Identify which cell holds the provided text, then report its [x, y] central coordinate. 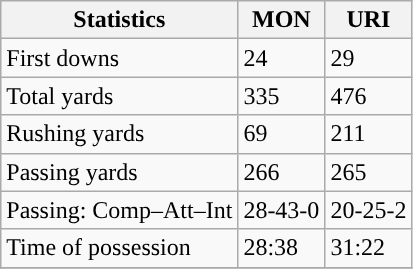
335 [282, 96]
28-43-0 [282, 210]
Total yards [120, 96]
69 [282, 134]
Passing yards [120, 172]
265 [368, 172]
266 [282, 172]
476 [368, 96]
29 [368, 58]
Time of possession [120, 248]
URI [368, 20]
28:38 [282, 248]
MON [282, 20]
31:22 [368, 248]
Statistics [120, 20]
20-25-2 [368, 210]
211 [368, 134]
Passing: Comp–Att–Int [120, 210]
Rushing yards [120, 134]
24 [282, 58]
First downs [120, 58]
